Determine the [x, y] coordinate at the center of the cell enclosing the given text.  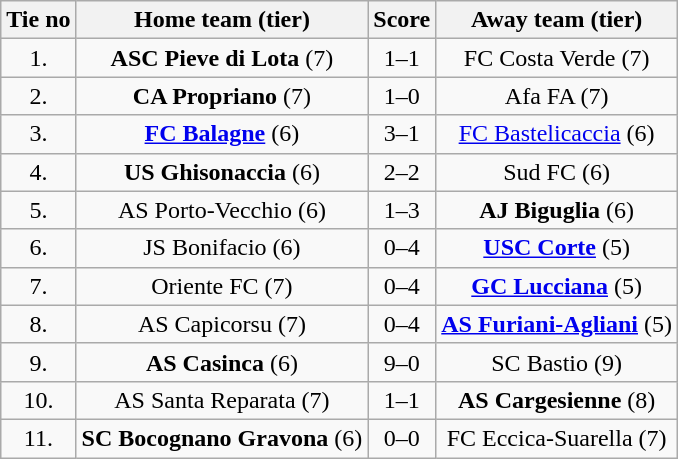
4. [38, 172]
FC Balagne (6) [222, 134]
3. [38, 134]
US Ghisonaccia (6) [222, 172]
6. [38, 248]
AS Santa Reparata (7) [222, 400]
9–0 [402, 362]
AS Casinca (6) [222, 362]
5. [38, 210]
SC Bastio (9) [557, 362]
FC Bastelicaccia (6) [557, 134]
1–3 [402, 210]
ASC Pieve di Lota (7) [222, 58]
AS Furiani-Agliani (5) [557, 324]
11. [38, 438]
2–2 [402, 172]
7. [38, 286]
JS Bonifacio (6) [222, 248]
FC Costa Verde (7) [557, 58]
3–1 [402, 134]
Home team (tier) [222, 20]
Sud FC (6) [557, 172]
2. [38, 96]
AJ Biguglia (6) [557, 210]
AS Porto-Vecchio (6) [222, 210]
1. [38, 58]
USC Corte (5) [557, 248]
Tie no [38, 20]
FC Eccica-Suarella (7) [557, 438]
CA Propriano (7) [222, 96]
Away team (tier) [557, 20]
AS Cargesienne (8) [557, 400]
Afa FA (7) [557, 96]
SC Bocognano Gravona (6) [222, 438]
0–0 [402, 438]
AS Capicorsu (7) [222, 324]
Score [402, 20]
GC Lucciana (5) [557, 286]
10. [38, 400]
8. [38, 324]
1–0 [402, 96]
9. [38, 362]
Oriente FC (7) [222, 286]
